Detect which cell encompasses the target text, then output its [x, y] center coordinate. 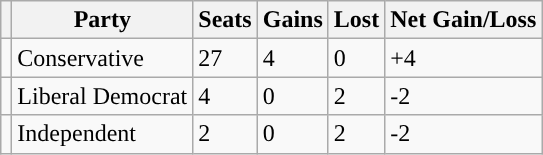
Party [102, 20]
Independent [102, 134]
+4 [464, 58]
Liberal Democrat [102, 96]
27 [225, 58]
Lost [356, 20]
Gains [292, 20]
Seats [225, 20]
Net Gain/Loss [464, 20]
Conservative [102, 58]
